Extract the (x, y) coordinate from the center of the cell holding the provided text.  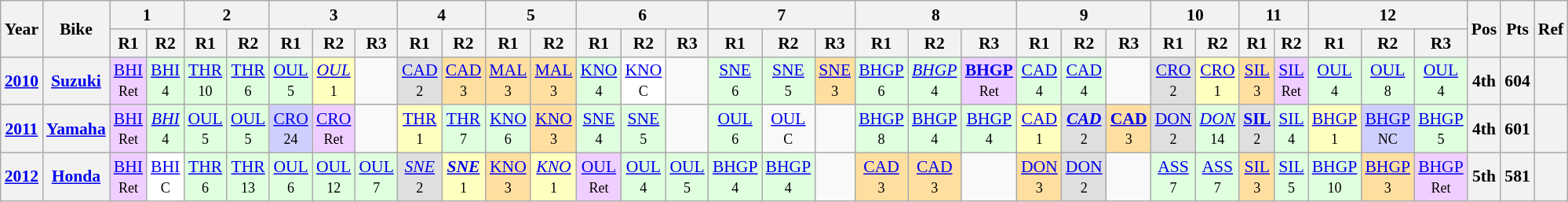
Honda (76, 178)
601 (1518, 129)
KNO6 (508, 129)
OUL12 (334, 178)
DON14 (1217, 129)
SIL5 (1292, 178)
SNE4 (600, 129)
KNO4 (600, 80)
OULRet (600, 178)
11 (1273, 15)
KNO1 (553, 178)
1 (148, 15)
SNE3 (835, 80)
CRO24 (290, 129)
SNE6 (735, 80)
6 (643, 15)
BHGP8 (881, 129)
SILRet (1292, 80)
SNE2 (420, 178)
Bike (76, 28)
SIL4 (1292, 129)
2011 (22, 129)
5th (1485, 178)
BHGP10 (1335, 178)
OULC (789, 129)
2010 (22, 80)
SNE1 (464, 178)
BHIC (165, 178)
OUL8 (1387, 80)
2 (226, 15)
BHGP5 (1441, 129)
BHGP6 (881, 80)
3 (334, 15)
CAD1 (1039, 129)
CRO1 (1217, 80)
THR13 (248, 178)
OUL7 (376, 178)
2012 (22, 178)
Year (22, 28)
Ref (1551, 28)
SIL2 (1257, 129)
THR7 (464, 129)
9 (1085, 15)
BHGP1 (1335, 129)
Suzuki (76, 80)
CRORet (334, 129)
THR10 (205, 80)
604 (1518, 80)
Yamaha (76, 129)
KNOC (644, 80)
CRO2 (1174, 80)
Pos (1485, 28)
8 (935, 15)
Pts (1518, 28)
5 (531, 15)
BHGP3 (1387, 178)
OUL1 (334, 80)
7 (782, 15)
BHGPNC (1387, 129)
DON3 (1039, 178)
581 (1518, 178)
THR1 (420, 129)
4 (441, 15)
10 (1196, 15)
12 (1387, 15)
